Detect which cell encompasses the target text, then output its (X, Y) center coordinate. 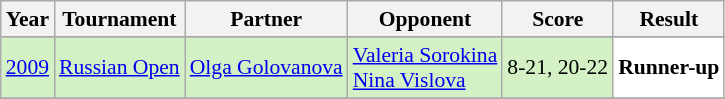
Valeria Sorokina Nina Vislova (426, 68)
Russian Open (120, 68)
Score (558, 19)
Partner (266, 19)
Olga Golovanova (266, 68)
2009 (28, 68)
8-21, 20-22 (558, 68)
Opponent (426, 19)
Runner-up (668, 68)
Result (668, 19)
Year (28, 19)
Tournament (120, 19)
